For the text-containing cell, return its midpoint in [X, Y] coordinate format. 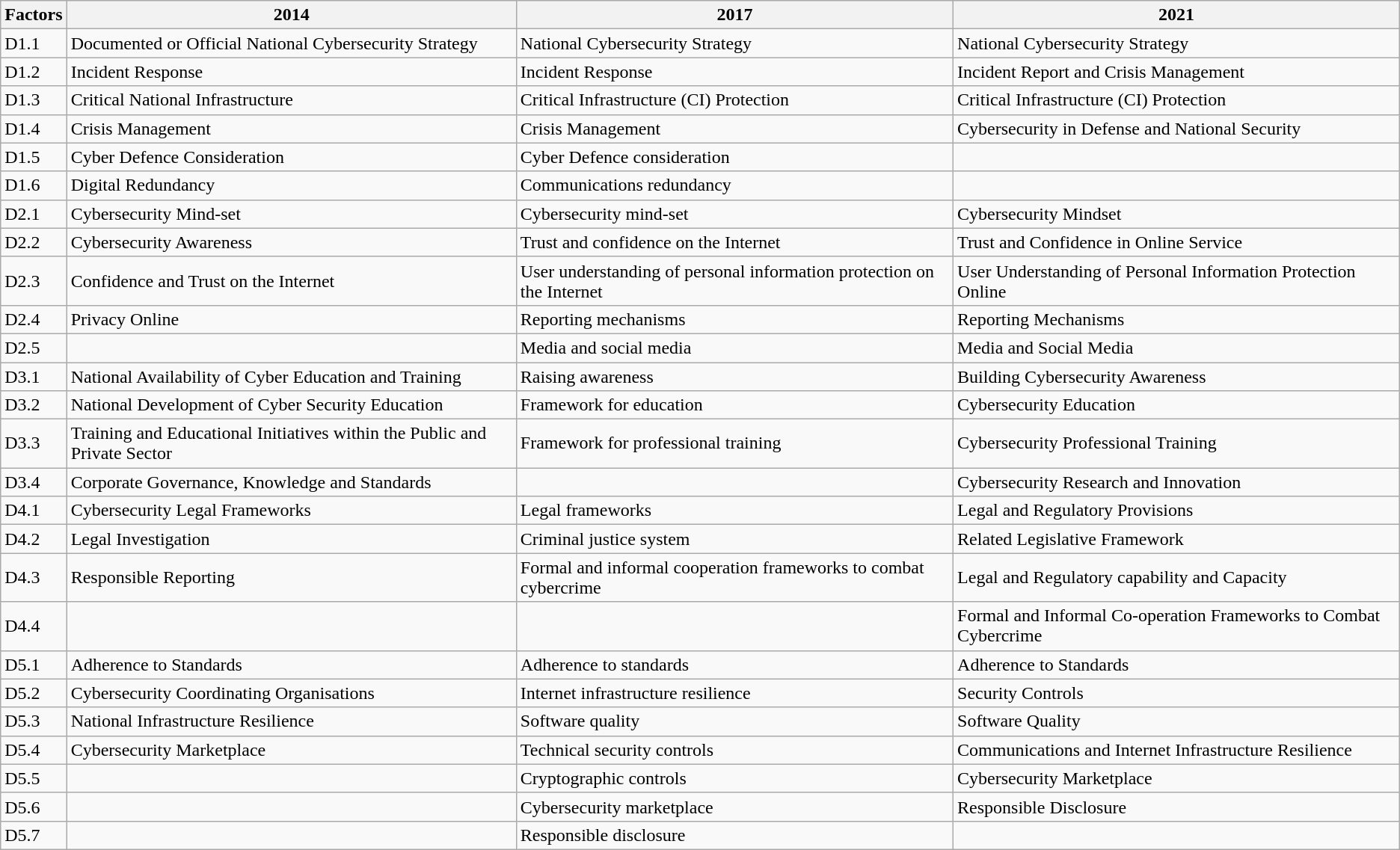
Adherence to standards [734, 665]
Documented or Official National Cybersecurity Strategy [292, 43]
Legal Investigation [292, 539]
Responsible Reporting [292, 577]
Criminal justice system [734, 539]
Legal frameworks [734, 511]
Cybersecurity Awareness [292, 242]
Cybersecurity Research and Innovation [1177, 482]
D5.7 [34, 835]
Formal and informal cooperation frameworks to combat cybercrime [734, 577]
Factors [34, 15]
Cybersecurity Legal Frameworks [292, 511]
D3.1 [34, 376]
Framework for professional training [734, 444]
Cybersecurity Mindset [1177, 214]
Cybersecurity Mind-set [292, 214]
2017 [734, 15]
Reporting Mechanisms [1177, 319]
Legal and Regulatory Provisions [1177, 511]
Cybersecurity marketplace [734, 807]
D1.3 [34, 100]
Communications and Internet Infrastructure Resilience [1177, 750]
National Development of Cyber Security Education [292, 405]
Media and Social Media [1177, 348]
D4.1 [34, 511]
Incident Report and Crisis Management [1177, 72]
Communications redundancy [734, 185]
Raising awareness [734, 376]
D3.2 [34, 405]
D3.3 [34, 444]
Cyber Defence Consideration [292, 157]
D5.1 [34, 665]
D1.1 [34, 43]
Cyber Defence consideration [734, 157]
D4.4 [34, 626]
Confidence and Trust on the Internet [292, 281]
User understanding of personal information protection on the Internet [734, 281]
Technical security controls [734, 750]
D3.4 [34, 482]
National Infrastructure Resilience [292, 721]
D2.5 [34, 348]
Software quality [734, 721]
Cybersecurity Education [1177, 405]
Cybersecurity Professional Training [1177, 444]
Digital Redundancy [292, 185]
Training and Educational Initiatives within the Public and Private Sector [292, 444]
Responsible disclosure [734, 835]
D4.3 [34, 577]
Cybersecurity Coordinating Organisations [292, 693]
D5.2 [34, 693]
D2.2 [34, 242]
Cryptographic controls [734, 778]
Formal and Informal Co-operation Frameworks to Combat Cybercrime [1177, 626]
User Understanding of Personal Information Protection Online [1177, 281]
Internet infrastructure resilience [734, 693]
Security Controls [1177, 693]
Responsible Disclosure [1177, 807]
D1.2 [34, 72]
D2.1 [34, 214]
Critical National Infrastructure [292, 100]
Reporting mechanisms [734, 319]
Software Quality [1177, 721]
Media and social media [734, 348]
D1.5 [34, 157]
Framework for education [734, 405]
D1.4 [34, 129]
Corporate Governance, Knowledge and Standards [292, 482]
D1.6 [34, 185]
2014 [292, 15]
D2.3 [34, 281]
Related Legislative Framework [1177, 539]
D5.5 [34, 778]
Cybersecurity in Defense and National Security [1177, 129]
D5.3 [34, 721]
Trust and confidence on the Internet [734, 242]
Building Cybersecurity Awareness [1177, 376]
D5.4 [34, 750]
National Availability of Cyber Education and Training [292, 376]
D4.2 [34, 539]
D2.4 [34, 319]
D5.6 [34, 807]
2021 [1177, 15]
Trust and Confidence in Online Service [1177, 242]
Cybersecurity mind-set [734, 214]
Privacy Online [292, 319]
Legal and Regulatory capability and Capacity [1177, 577]
